Find where the given text appears and provide that cell's center as [X, Y] coordinate. 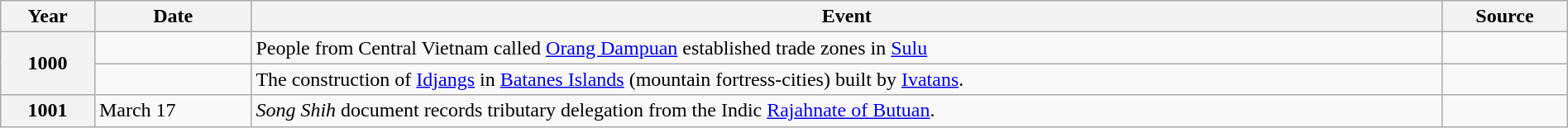
Year [48, 17]
Source [1505, 17]
1001 [48, 111]
Date [172, 17]
1000 [48, 64]
March 17 [172, 111]
Song Shih document records tributary delegation from the Indic Rajahnate of Butuan. [847, 111]
The construction of Idjangs in Batanes Islands (mountain fortress-cities) built by Ivatans. [847, 79]
People from Central Vietnam called Orang Dampuan established trade zones in Sulu [847, 48]
Event [847, 17]
